Determine the [x, y] coordinate at the center of the cell enclosing the given text.  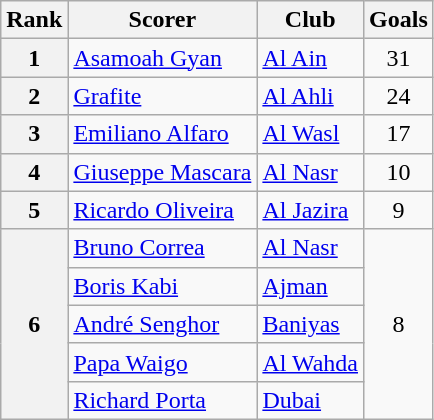
Papa Waigo [162, 362]
2 [34, 96]
Ricardo Oliveira [162, 210]
Al Jazira [310, 210]
1 [34, 58]
4 [34, 172]
Dubai [310, 400]
6 [34, 324]
17 [399, 134]
Goals [399, 20]
Al Ahli [310, 96]
9 [399, 210]
Richard Porta [162, 400]
Emiliano Alfaro [162, 134]
5 [34, 210]
24 [399, 96]
Al Wasl [310, 134]
Al Ain [310, 58]
Giuseppe Mascara [162, 172]
Scorer [162, 20]
Baniyas [310, 324]
31 [399, 58]
Grafite [162, 96]
Al Wahda [310, 362]
Ajman [310, 286]
Club [310, 20]
8 [399, 324]
Rank [34, 20]
3 [34, 134]
Asamoah Gyan [162, 58]
Bruno Correa [162, 248]
Boris Kabi [162, 286]
André Senghor [162, 324]
10 [399, 172]
